Determine the (X, Y) coordinate at the center of the cell enclosing the given text.  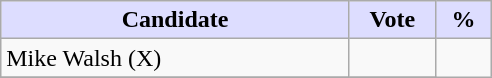
Candidate (176, 20)
% (463, 20)
Vote (392, 20)
Mike Walsh (X) (176, 58)
